Capture the cell that displays the provided text and extract its [X, Y] central coordinate. 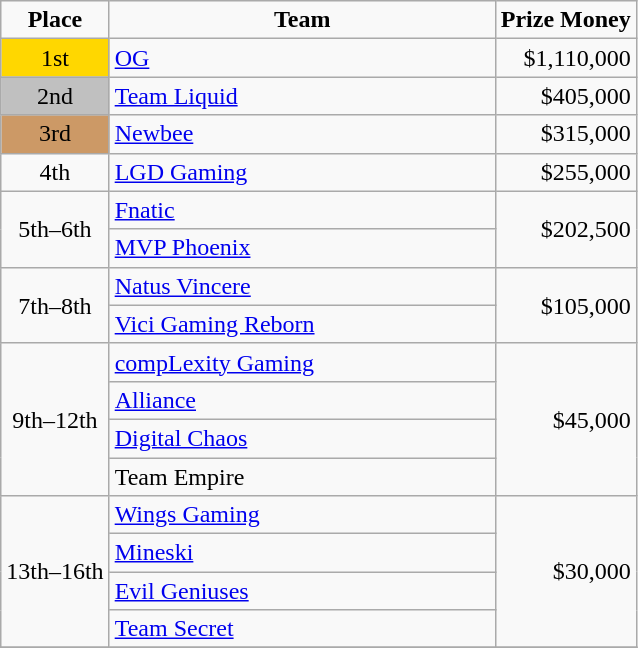
2nd [55, 96]
$315,000 [566, 134]
Evil Geniuses [302, 591]
Fnatic [302, 210]
OG [302, 58]
1st [55, 58]
$202,500 [566, 229]
$255,000 [566, 172]
Wings Gaming [302, 515]
$1,110,000 [566, 58]
Newbee [302, 134]
Digital Chaos [302, 438]
3rd [55, 134]
5th–6th [55, 229]
LGD Gaming [302, 172]
Place [55, 20]
Team Liquid [302, 96]
Team [302, 20]
9th–12th [55, 419]
Prize Money [566, 20]
$105,000 [566, 305]
Alliance [302, 400]
Team Secret [302, 629]
Vici Gaming Reborn [302, 324]
$45,000 [566, 419]
$405,000 [566, 96]
compLexity Gaming [302, 362]
$30,000 [566, 572]
4th [55, 172]
Mineski [302, 553]
Natus Vincere [302, 286]
13th–16th [55, 572]
Team Empire [302, 477]
7th–8th [55, 305]
MVP Phoenix [302, 248]
